Scan for the cell matching the given text and deliver its [x, y] coordinate at center. 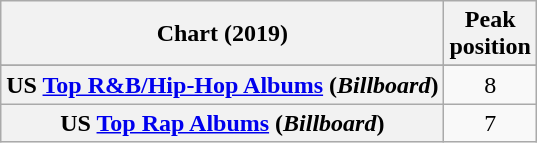
US Top Rap Albums (Billboard) [222, 123]
US Top R&B/Hip-Hop Albums (Billboard) [222, 85]
8 [490, 85]
Peakposition [490, 34]
Chart (2019) [222, 34]
7 [490, 123]
